Pinpoint the cell where the given text exists, returning its (x, y) midpoint coordinate. 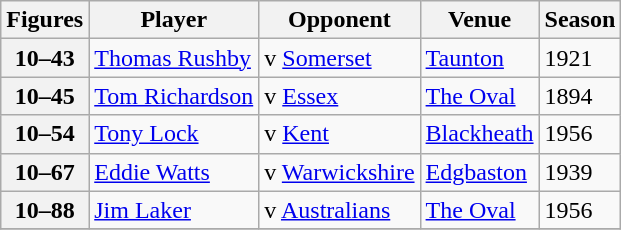
Tony Lock (174, 134)
Season (580, 20)
Taunton (480, 58)
10–43 (45, 58)
10–54 (45, 134)
Edgbaston (480, 172)
Figures (45, 20)
Jim Laker (174, 210)
v Warwickshire (340, 172)
Thomas Rushby (174, 58)
v Somerset (340, 58)
Player (174, 20)
10–88 (45, 210)
Eddie Watts (174, 172)
1894 (580, 96)
v Essex (340, 96)
10–67 (45, 172)
Tom Richardson (174, 96)
Opponent (340, 20)
v Australians (340, 210)
Blackheath (480, 134)
1939 (580, 172)
Venue (480, 20)
10–45 (45, 96)
1921 (580, 58)
v Kent (340, 134)
